From the cell containing the given text, extract its center point as [x, y] coordinate. 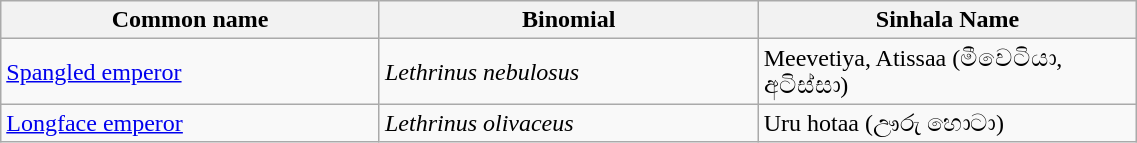
Meevetiya, Atissaa (මීවෙටියා, අටිස්සා) [948, 72]
Binomial [568, 20]
Lethrinus nebulosus [568, 72]
Uru hotaa (ඌරු හොටා) [948, 123]
Spangled emperor [190, 72]
Longface emperor [190, 123]
Lethrinus olivaceus [568, 123]
Sinhala Name [948, 20]
Common name [190, 20]
